Search for the cell housing the specified text and yield its [X, Y] center coordinate. 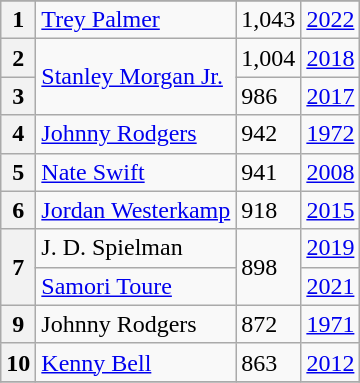
9 [18, 324]
2008 [330, 172]
1,043 [268, 20]
872 [268, 324]
10 [18, 362]
7 [18, 267]
6 [18, 210]
2017 [330, 96]
942 [268, 134]
898 [268, 267]
2022 [330, 20]
863 [268, 362]
Jordan Westerkamp [136, 210]
2015 [330, 210]
5 [18, 172]
Kenny Bell [136, 362]
Samori Toure [136, 286]
1 [18, 20]
Trey Palmer [136, 20]
986 [268, 96]
2021 [330, 286]
918 [268, 210]
941 [268, 172]
1971 [330, 324]
Stanley Morgan Jr. [136, 77]
3 [18, 96]
1972 [330, 134]
J. D. Spielman [136, 248]
2019 [330, 248]
2 [18, 58]
1,004 [268, 58]
4 [18, 134]
Nate Swift [136, 172]
2018 [330, 58]
2012 [330, 362]
